Locate the cell with the specified text and output its (X, Y) center coordinate. 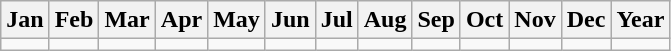
Dec (586, 20)
Aug (385, 20)
Jan (25, 20)
Year (640, 20)
Oct (484, 20)
Feb (74, 20)
Nov (535, 20)
Mar (127, 20)
Jul (336, 20)
Sep (436, 20)
Apr (181, 20)
Jun (290, 20)
May (237, 20)
